Find where the given text appears and provide that cell's center as [X, Y] coordinate. 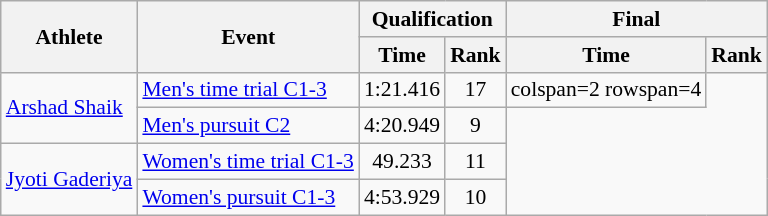
4:20.949 [402, 126]
Jyoti Gaderiya [70, 180]
Women's pursuit C1-3 [248, 197]
Men's pursuit C2 [248, 126]
Event [248, 36]
Women's time trial C1-3 [248, 162]
10 [476, 197]
Athlete [70, 36]
11 [476, 162]
colspan=2 rowspan=4 [606, 90]
Arshad Shaik [70, 108]
Men's time trial C1-3 [248, 90]
Qualification [432, 19]
4:53.929 [402, 197]
17 [476, 90]
49.233 [402, 162]
1:21.416 [402, 90]
9 [476, 126]
Final [636, 19]
